Capture the cell that displays the provided text and extract its (x, y) central coordinate. 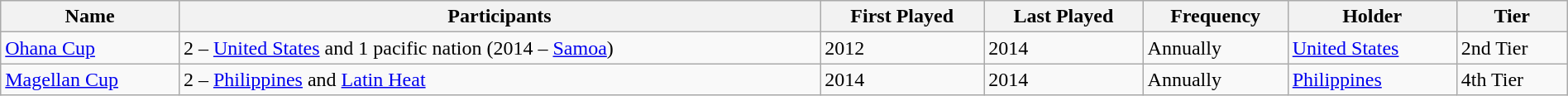
Tier (1512, 17)
Last Played (1064, 17)
United States (1372, 48)
Holder (1372, 17)
Frequency (1216, 17)
2012 (902, 48)
2 – Philippines and Latin Heat (500, 79)
First Played (902, 17)
Philippines (1372, 79)
Participants (500, 17)
4th Tier (1512, 79)
Ohana Cup (90, 48)
Name (90, 17)
2 – United States and 1 pacific nation (2014 – Samoa) (500, 48)
2nd Tier (1512, 48)
Magellan Cup (90, 79)
